Detect which cell encompasses the target text, then output its [x, y] center coordinate. 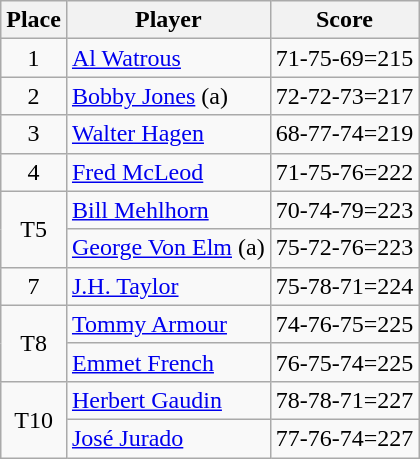
77-76-74=227 [344, 438]
Score [344, 20]
Tommy Armour [168, 324]
2 [34, 96]
71-75-69=215 [344, 58]
Player [168, 20]
Place [34, 20]
72-72-73=217 [344, 96]
1 [34, 58]
71-75-76=222 [344, 172]
74-76-75=225 [344, 324]
Bobby Jones (a) [168, 96]
76-75-74=225 [344, 362]
Bill Mehlhorn [168, 210]
Herbert Gaudin [168, 400]
4 [34, 172]
78-78-71=227 [344, 400]
Walter Hagen [168, 134]
T8 [34, 343]
J.H. Taylor [168, 286]
T5 [34, 229]
75-72-76=223 [344, 248]
George Von Elm (a) [168, 248]
Fred McLeod [168, 172]
Al Watrous [168, 58]
75-78-71=224 [344, 286]
T10 [34, 419]
José Jurado [168, 438]
3 [34, 134]
Emmet French [168, 362]
70-74-79=223 [344, 210]
7 [34, 286]
68-77-74=219 [344, 134]
